Search for the cell housing the specified text and yield its (X, Y) center coordinate. 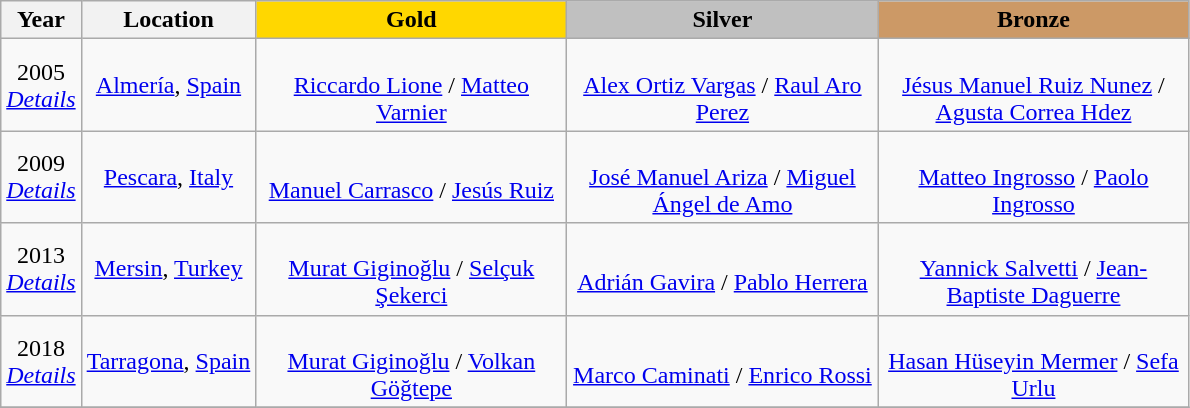
Alex Ortiz Vargas / Raul Aro Perez (722, 85)
2013 Details (41, 269)
Almería, Spain (168, 85)
Gold (412, 20)
Murat Giginoğlu / Volkan Göğtepe (412, 361)
Jésus Manuel Ruiz Nunez / Agusta Correa Hdez (1034, 85)
Tarragona, Spain (168, 361)
Matteo Ingrosso / Paolo Ingrosso (1034, 177)
Riccardo Lione / Matteo Varnier (412, 85)
Mersin, Turkey (168, 269)
Hasan Hüseyin Mermer / Sefa Urlu (1034, 361)
Year (41, 20)
Bronze (1034, 20)
2005 Details (41, 85)
José Manuel Ariza / Miguel Ángel de Amo (722, 177)
Pescara, Italy (168, 177)
2018 Details (41, 361)
Yannick Salvetti / Jean-Baptiste Daguerre (1034, 269)
Murat Giginoğlu / Selçuk Şekerci (412, 269)
2009 Details (41, 177)
Adrián Gavira / Pablo Herrera (722, 269)
Silver (722, 20)
Location (168, 20)
Manuel Carrasco / Jesús Ruiz (412, 177)
Marco Caminati / Enrico Rossi (722, 361)
